For the text-containing cell, return its midpoint in (X, Y) coordinate format. 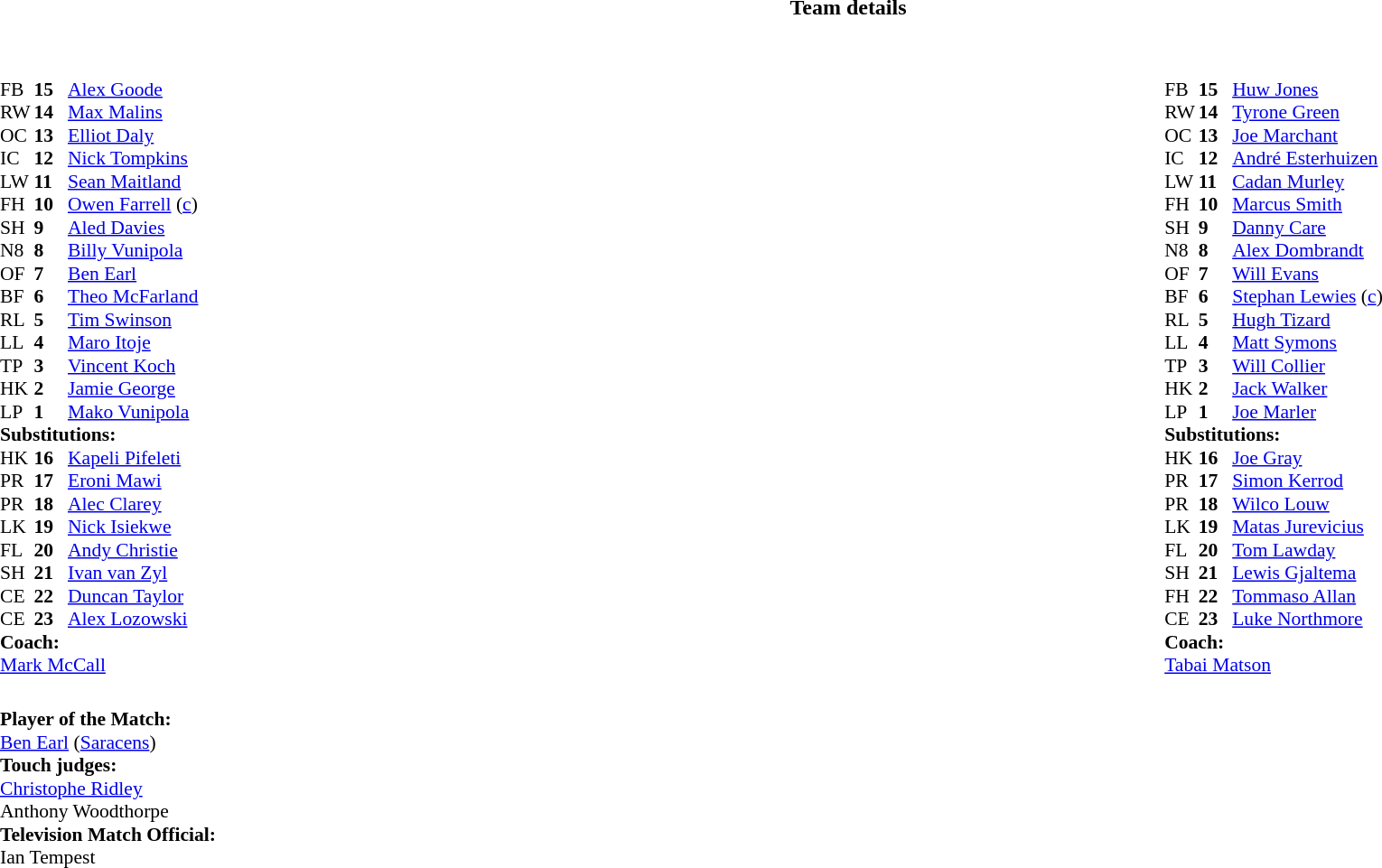
Duncan Taylor (133, 596)
Maro Itoje (133, 342)
Alex Goode (133, 89)
Owen Farrell (c) (133, 205)
Billy Vunipola (133, 250)
Sean Maitland (133, 182)
Mark McCall (99, 666)
Theo McFarland (133, 297)
Elliot Daly (133, 135)
Coach: (99, 642)
Ben Earl (133, 274)
Alex Lozowski (133, 619)
Vincent Koch (133, 366)
Mako Vunipola (133, 412)
Aled Davies (133, 228)
Max Malins (133, 113)
Nick Isiekwe (133, 527)
Ivan van Zyl (133, 574)
Eroni Mawi (133, 481)
Alec Clarey (133, 504)
Substitutions: (99, 434)
Nick Tompkins (133, 158)
Kapeli Pifeleti (133, 458)
Andy Christie (133, 550)
Jamie George (133, 389)
Tim Swinson (133, 320)
